Output the (X, Y) coordinate of the center of the cell containing the given text.  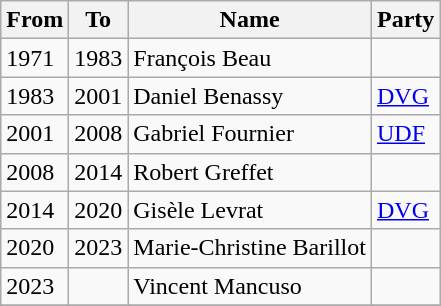
Vincent Mancuso (250, 286)
François Beau (250, 58)
1971 (35, 58)
UDF (405, 134)
Gisèle Levrat (250, 210)
Daniel Benassy (250, 96)
Robert Greffet (250, 172)
Name (250, 20)
Gabriel Fournier (250, 134)
Marie-Christine Barillot (250, 248)
From (35, 20)
Party (405, 20)
To (98, 20)
